Provide the (x, y) coordinate of the cell's center where the given text is located.  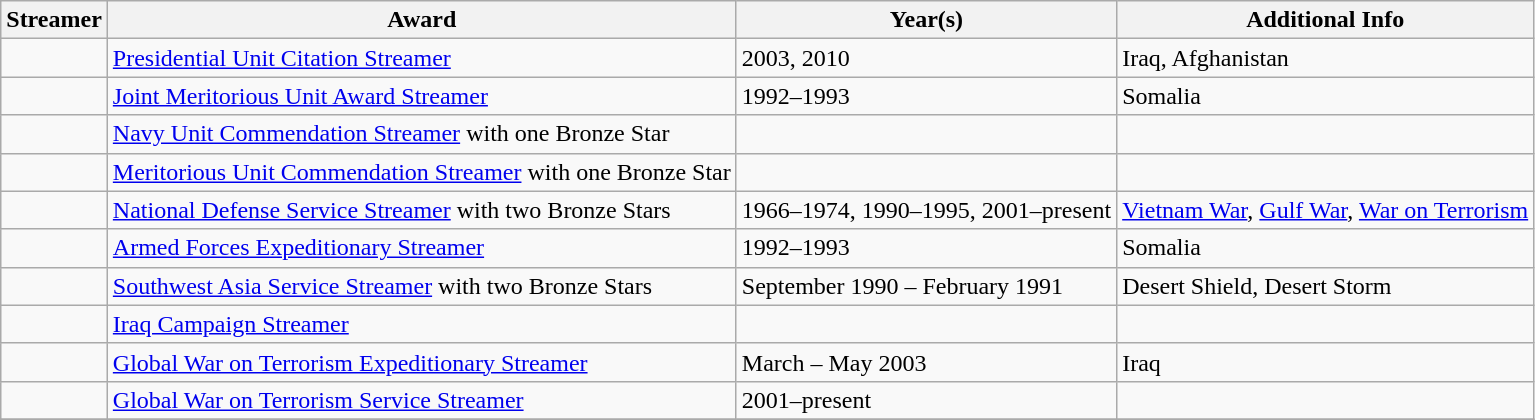
1966–1974, 1990–1995, 2001–present (926, 210)
Navy Unit Commendation Streamer with one Bronze Star (422, 134)
March – May 2003 (926, 362)
Vietnam War, Gulf War, War on Terrorism (1326, 210)
Streamer (54, 20)
Presidential Unit Citation Streamer (422, 58)
Iraq Campaign Streamer (422, 324)
September 1990 – February 1991 (926, 286)
Iraq, Afghanistan (1326, 58)
2003, 2010 (926, 58)
Joint Meritorious Unit Award Streamer (422, 96)
Award (422, 20)
Global War on Terrorism Expeditionary Streamer (422, 362)
Iraq (1326, 362)
Global War on Terrorism Service Streamer (422, 400)
2001–present (926, 400)
National Defense Service Streamer with two Bronze Stars (422, 210)
Southwest Asia Service Streamer with two Bronze Stars (422, 286)
Year(s) (926, 20)
Meritorious Unit Commendation Streamer with one Bronze Star (422, 172)
Armed Forces Expeditionary Streamer (422, 248)
Additional Info (1326, 20)
Desert Shield, Desert Storm (1326, 286)
